Scan for the cell matching the given text and deliver its [X, Y] coordinate at center. 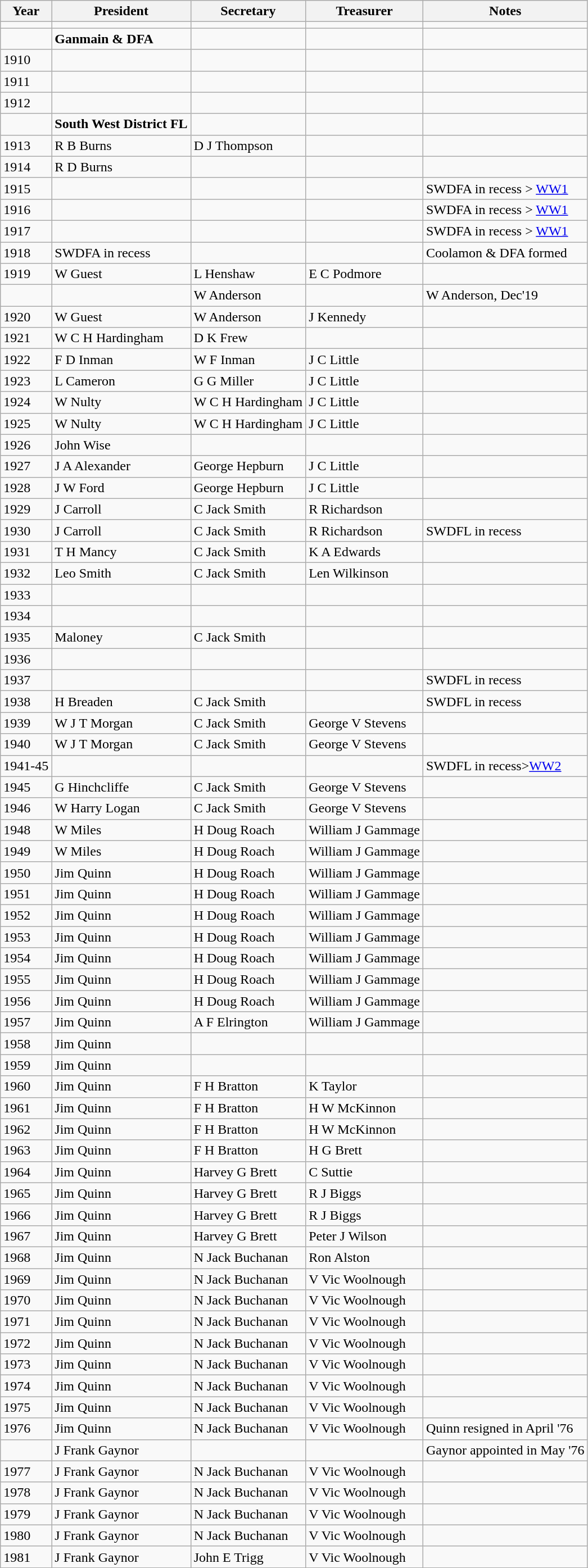
1960 [26, 1087]
W F Inman [248, 360]
1941-45 [26, 766]
Leo Smith [121, 573]
F D Inman [121, 360]
1954 [26, 958]
Coolamon & DFA formed [505, 252]
1912 [26, 103]
Treasurer [364, 11]
1957 [26, 1022]
1913 [26, 146]
G G Miller [248, 381]
1930 [26, 530]
1921 [26, 338]
1951 [26, 894]
1979 [26, 1514]
1971 [26, 1322]
L Cameron [121, 381]
1978 [26, 1493]
T H Mancy [121, 552]
1962 [26, 1129]
1964 [26, 1172]
President [121, 11]
J A Alexander [121, 466]
1950 [26, 872]
R B Burns [121, 146]
1928 [26, 488]
1933 [26, 595]
Secretary [248, 11]
1968 [26, 1257]
H G Brett [364, 1151]
1961 [26, 1108]
1972 [26, 1343]
1920 [26, 317]
1936 [26, 659]
1914 [26, 167]
1923 [26, 381]
1975 [26, 1407]
1916 [26, 210]
Ron Alston [364, 1257]
1918 [26, 252]
1956 [26, 1001]
Ganmain & DFA [121, 39]
J Kennedy [364, 317]
1977 [26, 1471]
1938 [26, 702]
1927 [26, 466]
Gaynor appointed in May '76 [505, 1450]
1974 [26, 1386]
R D Burns [121, 167]
1922 [26, 360]
1925 [26, 424]
1973 [26, 1365]
Notes [505, 11]
1963 [26, 1151]
1940 [26, 744]
John Wise [121, 445]
D K Frew [248, 338]
Len Wilkinson [364, 573]
W Harry Logan [121, 808]
1939 [26, 723]
1976 [26, 1429]
1911 [26, 81]
W Anderson, Dec'19 [505, 296]
1965 [26, 1193]
Maloney [121, 638]
1953 [26, 937]
1955 [26, 980]
1919 [26, 274]
1934 [26, 616]
1948 [26, 830]
1937 [26, 680]
G Hinchcliffe [121, 787]
K Taylor [364, 1087]
SWDFA in recess [121, 252]
1932 [26, 573]
1915 [26, 188]
1929 [26, 509]
1949 [26, 851]
1917 [26, 231]
J W Ford [121, 488]
1981 [26, 1557]
1910 [26, 60]
South West District FL [121, 124]
Peter J Wilson [364, 1236]
John E Trigg [248, 1557]
1924 [26, 402]
1958 [26, 1044]
Quinn resigned in April '76 [505, 1429]
L Henshaw [248, 274]
K A Edwards [364, 552]
1926 [26, 445]
1945 [26, 787]
1931 [26, 552]
A F Elrington [248, 1022]
D J Thompson [248, 146]
Year [26, 11]
1970 [26, 1301]
H Breaden [121, 702]
E C Podmore [364, 274]
1952 [26, 915]
SWDFL in recess>WW2 [505, 766]
1967 [26, 1236]
1980 [26, 1535]
C Suttie [364, 1172]
1935 [26, 638]
1959 [26, 1065]
1946 [26, 808]
1966 [26, 1215]
1969 [26, 1279]
